Pinpoint the cell where the given text exists, returning its [x, y] midpoint coordinate. 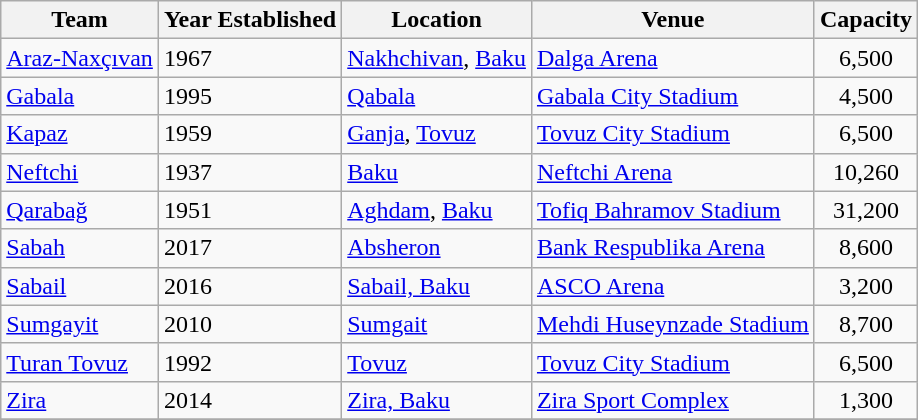
1959 [250, 134]
Tovuz [437, 362]
Tofiq Bahramov Stadium [672, 210]
1992 [250, 362]
1937 [250, 172]
1995 [250, 96]
Dalga Arena [672, 58]
Sabail, Baku [437, 286]
Location [437, 20]
1967 [250, 58]
ASCO Arena [672, 286]
8,600 [866, 248]
Neftchi Arena [672, 172]
Gabala City Stadium [672, 96]
2014 [250, 400]
Aghdam, Baku [437, 210]
Neftchi [80, 172]
Year Established [250, 20]
Absheron [437, 248]
1,300 [866, 400]
Capacity [866, 20]
Team [80, 20]
Sumgayit [80, 324]
Araz-Naxçıvan [80, 58]
Zira [80, 400]
Sabah [80, 248]
Bank Respublika Arena [672, 248]
Sumgait [437, 324]
10,260 [866, 172]
2010 [250, 324]
3,200 [866, 286]
Sabail [80, 286]
Baku [437, 172]
Mehdi Huseynzade Stadium [672, 324]
Gabala [80, 96]
Zira, Baku [437, 400]
Kapaz [80, 134]
2016 [250, 286]
2017 [250, 248]
Qarabağ [80, 210]
1951 [250, 210]
Qabala [437, 96]
Zira Sport Complex [672, 400]
Ganja, Tovuz [437, 134]
31,200 [866, 210]
Nakhchivan, Baku [437, 58]
4,500 [866, 96]
Venue [672, 20]
Turan Tovuz [80, 362]
8,700 [866, 324]
